Output the (X, Y) coordinate of the center of the cell containing the given text.  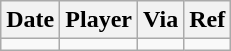
Ref (208, 20)
Player (99, 20)
Date (30, 20)
Via (160, 20)
